Detect which cell encompasses the target text, then output its [x, y] center coordinate. 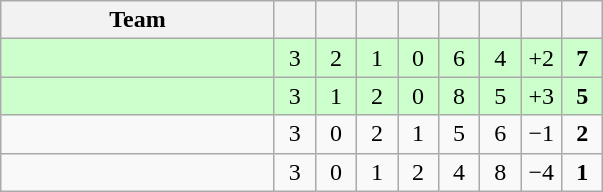
+2 [542, 58]
−4 [542, 172]
−1 [542, 134]
Team [138, 20]
7 [582, 58]
+3 [542, 96]
